Capture the cell that displays the provided text and extract its (x, y) central coordinate. 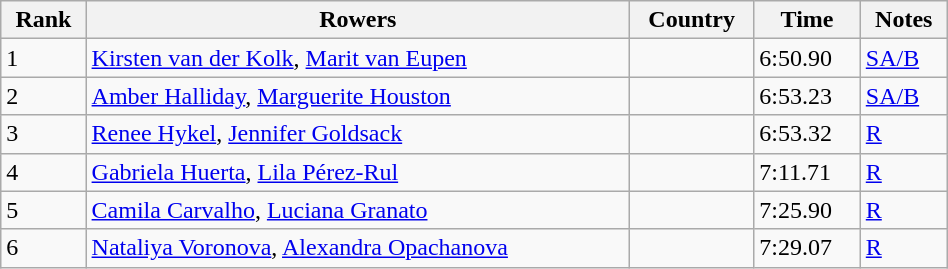
6:53.32 (807, 134)
Country (692, 20)
Rowers (358, 20)
Notes (904, 20)
7:29.07 (807, 248)
Kirsten van der Kolk, Marit van Eupen (358, 58)
4 (44, 172)
6 (44, 248)
Renee Hykel, Jennifer Goldsack (358, 134)
Nataliya Voronova, Alexandra Opachanova (358, 248)
1 (44, 58)
5 (44, 210)
Camila Carvalho, Luciana Granato (358, 210)
Amber Halliday, Marguerite Houston (358, 96)
6:53.23 (807, 96)
3 (44, 134)
Time (807, 20)
Gabriela Huerta, Lila Pérez-Rul (358, 172)
6:50.90 (807, 58)
Rank (44, 20)
7:11.71 (807, 172)
7:25.90 (807, 210)
2 (44, 96)
